Search for the cell housing the specified text and yield its (x, y) center coordinate. 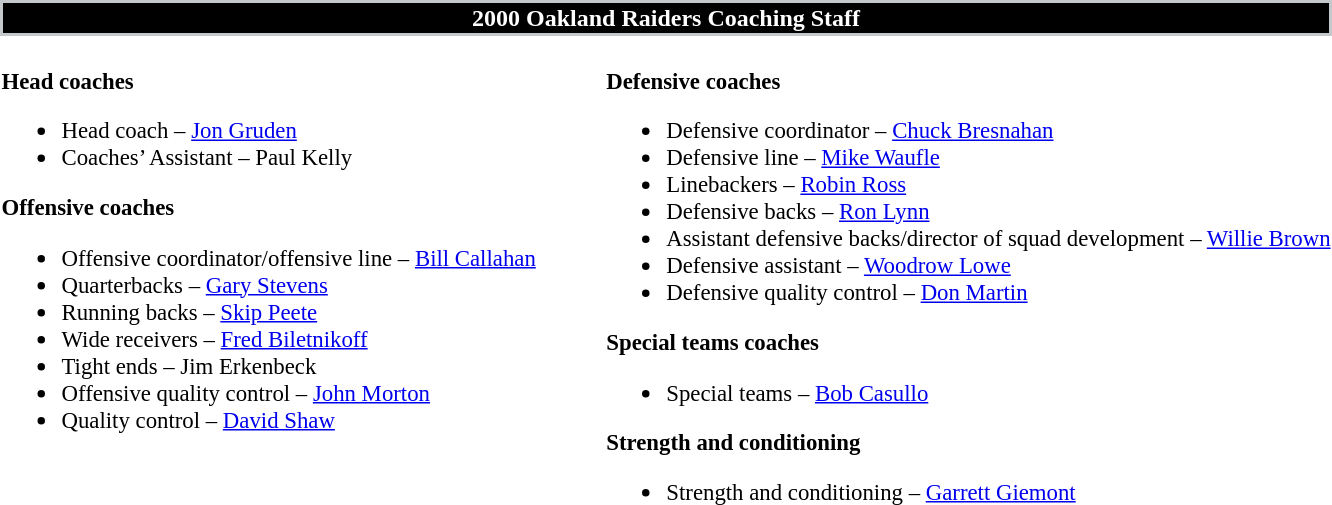
2000 Oakland Raiders Coaching Staff (666, 18)
